Capture the cell that displays the provided text and extract its [x, y] central coordinate. 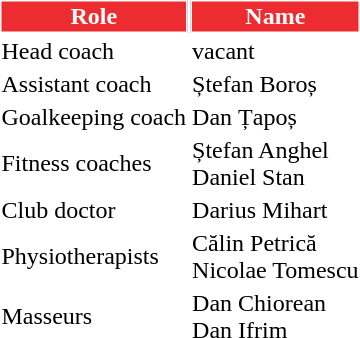
Fitness coaches [94, 164]
Physiotherapists [94, 256]
Role [94, 16]
Head coach [94, 51]
Goalkeeping coach [94, 117]
Club doctor [94, 210]
Assistant coach [94, 84]
